Capture the cell that displays the provided text and extract its (x, y) central coordinate. 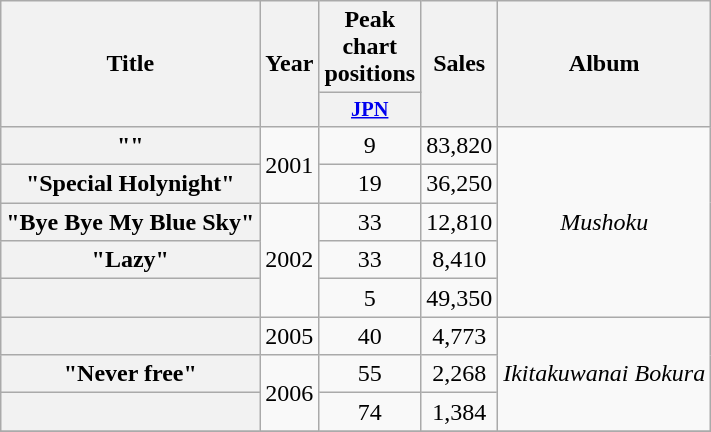
"" (130, 145)
Mushoku (604, 221)
Album (604, 64)
9 (370, 145)
83,820 (460, 145)
40 (370, 336)
55 (370, 374)
5 (370, 298)
8,410 (460, 260)
Year (290, 64)
2002 (290, 260)
Ikitakuwanai Bokura (604, 374)
4,773 (460, 336)
36,250 (460, 184)
Sales (460, 64)
19 (370, 184)
"Lazy" (130, 260)
74 (370, 412)
Peak chart positions (370, 47)
2001 (290, 164)
12,810 (460, 222)
1,384 (460, 412)
2006 (290, 393)
"Bye Bye My Blue Sky" (130, 222)
2005 (290, 336)
49,350 (460, 298)
JPN (370, 110)
2,268 (460, 374)
"Special Holynight" (130, 184)
Title (130, 64)
"Never free" (130, 374)
